Find where the given text appears and provide that cell's center as [X, Y] coordinate. 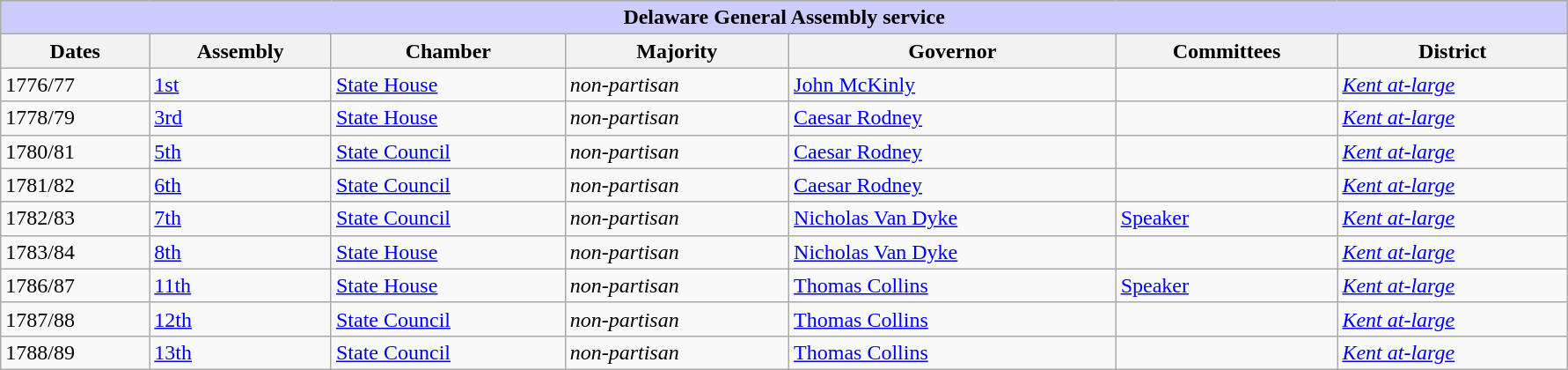
5th [241, 152]
7th [241, 218]
1786/87 [76, 285]
1788/89 [76, 352]
1782/83 [76, 218]
12th [241, 319]
6th [241, 185]
13th [241, 352]
11th [241, 285]
1st [241, 85]
District [1453, 51]
1776/77 [76, 85]
Assembly [241, 51]
Chamber [448, 51]
Committees [1227, 51]
1787/88 [76, 319]
Delaware General Assembly service [785, 18]
Majority [677, 51]
1780/81 [76, 152]
1781/82 [76, 185]
1783/84 [76, 252]
1778/79 [76, 118]
8th [241, 252]
3rd [241, 118]
John McKinly [953, 85]
Governor [953, 51]
Dates [76, 51]
